Locate the cell with the specified text and output its (x, y) center coordinate. 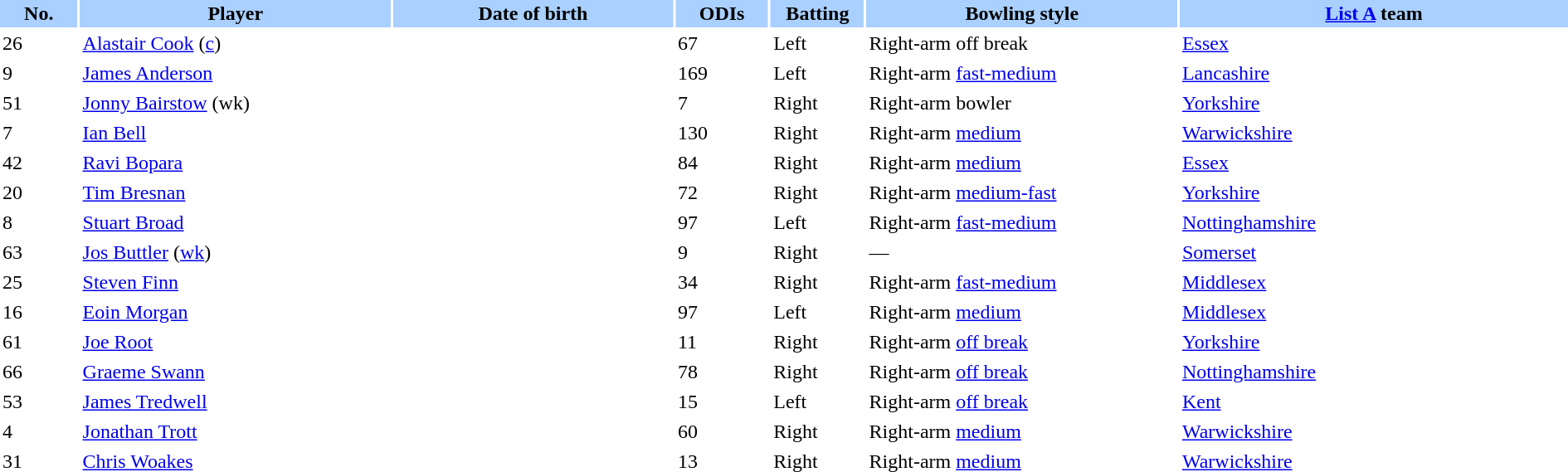
42 (39, 163)
67 (722, 43)
Jos Buttler (wk) (236, 252)
James Anderson (236, 73)
84 (722, 163)
Batting (817, 13)
Somerset (1374, 252)
Jonathan Trott (236, 431)
Alastair Cook (c) (236, 43)
Bowling style (1022, 13)
Joe Root (236, 342)
53 (39, 401)
Lancashire (1374, 73)
8 (39, 222)
16 (39, 312)
Eoin Morgan (236, 312)
60 (722, 431)
63 (39, 252)
15 (722, 401)
78 (722, 372)
66 (39, 372)
130 (722, 133)
James Tredwell (236, 401)
Stuart Broad (236, 222)
4 (39, 431)
Graeme Swann (236, 372)
Date of birth (533, 13)
No. (39, 13)
11 (722, 342)
— (1022, 252)
Steven Finn (236, 282)
Ravi Bopara (236, 163)
Kent (1374, 401)
Tim Bresnan (236, 192)
169 (722, 73)
Right-arm medium-fast (1022, 192)
ODIs (722, 13)
Jonny Bairstow (wk) (236, 103)
List A team (1374, 13)
26 (39, 43)
51 (39, 103)
20 (39, 192)
25 (39, 282)
Ian Bell (236, 133)
72 (722, 192)
61 (39, 342)
Player (236, 13)
34 (722, 282)
Right-arm bowler (1022, 103)
